Detect which cell encompasses the target text, then output its [x, y] center coordinate. 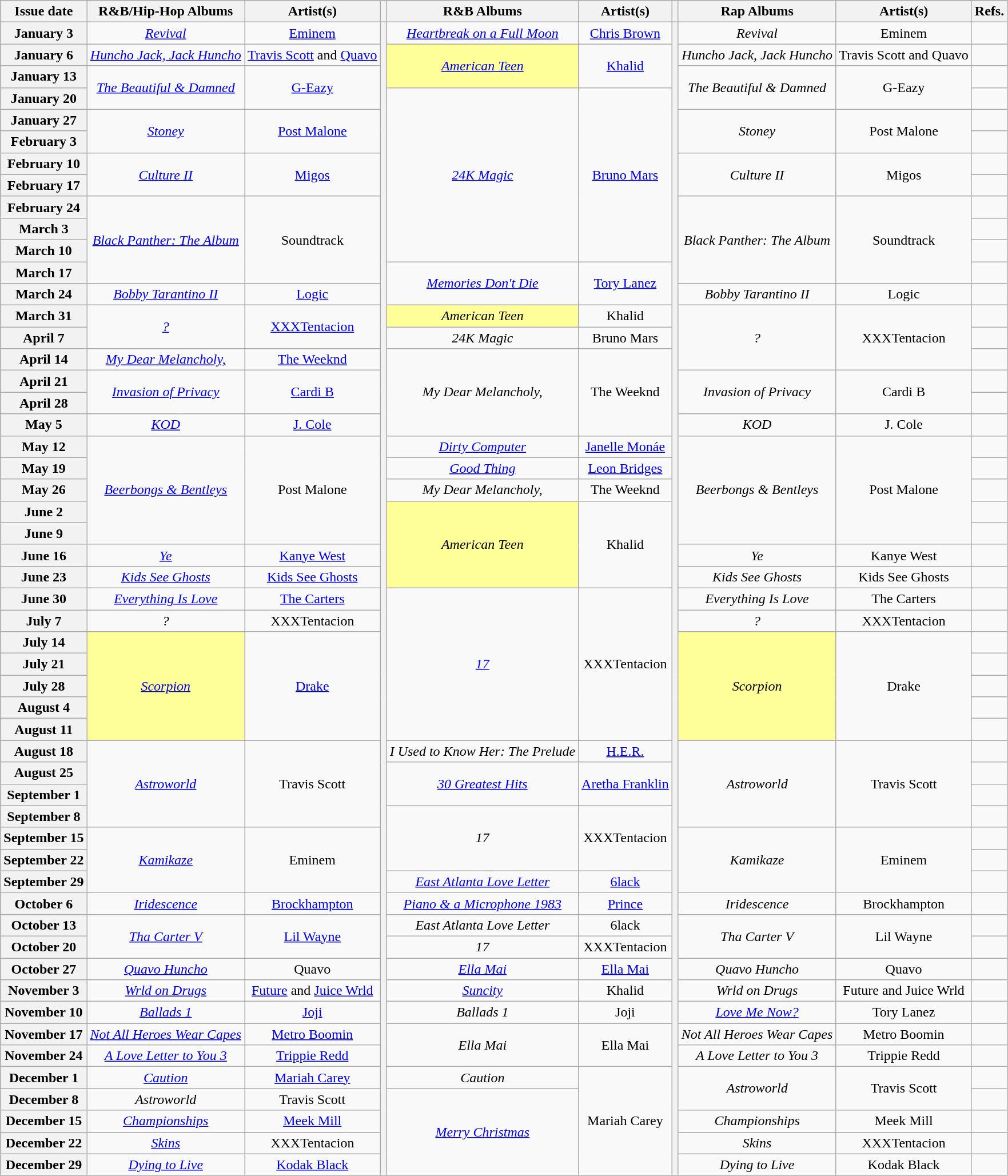
June 16 [43, 555]
Piano & a Microphone 1983 [483, 903]
April 14 [43, 360]
October 27 [43, 969]
Memories Don't Die [483, 284]
R&B Albums [483, 11]
March 17 [43, 273]
Issue date [43, 11]
July 21 [43, 664]
Janelle Monáe [625, 447]
November 24 [43, 1056]
June 2 [43, 512]
September 1 [43, 795]
April 21 [43, 381]
30 Greatest Hits [483, 784]
June 23 [43, 577]
June 30 [43, 599]
Leon Bridges [625, 468]
December 15 [43, 1121]
July 28 [43, 686]
February 17 [43, 185]
January 20 [43, 98]
February 3 [43, 142]
R&B/Hip-Hop Albums [166, 11]
January 3 [43, 33]
Chris Brown [625, 33]
July 7 [43, 620]
August 11 [43, 729]
May 19 [43, 468]
August 18 [43, 751]
September 8 [43, 816]
August 4 [43, 708]
May 5 [43, 425]
October 20 [43, 947]
January 13 [43, 77]
Prince [625, 903]
Suncity [483, 991]
December 22 [43, 1143]
November 17 [43, 1034]
Rap Albums [757, 11]
March 3 [43, 229]
I Used to Know Her: The Prelude [483, 751]
October 6 [43, 903]
December 1 [43, 1078]
H.E.R. [625, 751]
September 15 [43, 838]
Love Me Now? [757, 1012]
July 14 [43, 643]
May 26 [43, 490]
October 13 [43, 925]
Aretha Franklin [625, 784]
April 7 [43, 338]
April 28 [43, 403]
Refs. [989, 11]
Good Thing [483, 468]
June 9 [43, 533]
March 31 [43, 316]
Dirty Computer [483, 447]
August 25 [43, 773]
Heartbreak on a Full Moon [483, 33]
January 6 [43, 55]
September 22 [43, 860]
December 8 [43, 1099]
February 24 [43, 207]
November 3 [43, 991]
May 12 [43, 447]
Merry Christmas [483, 1132]
January 27 [43, 120]
September 29 [43, 882]
March 24 [43, 294]
November 10 [43, 1012]
March 10 [43, 250]
February 10 [43, 164]
December 29 [43, 1165]
